Pinpoint the cell where the given text exists, returning its [X, Y] midpoint coordinate. 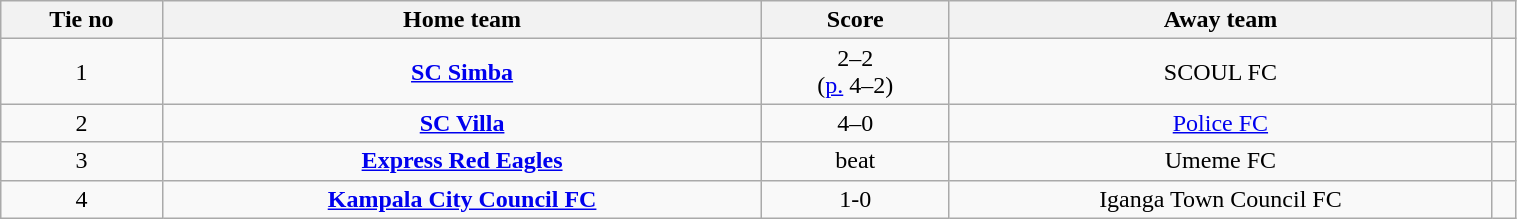
1 [82, 72]
4–0 [856, 123]
Home team [462, 20]
3 [82, 161]
2 [82, 123]
2–2 (p. 4–2) [856, 72]
beat [856, 161]
Tie no [82, 20]
Iganga Town Council FC [1221, 199]
SC Villa [462, 123]
1-0 [856, 199]
Away team [1221, 20]
Umeme FC [1221, 161]
Kampala City Council FC [462, 199]
SCOUL FC [1221, 72]
Express Red Eagles [462, 161]
Score [856, 20]
4 [82, 199]
Police FC [1221, 123]
SC Simba [462, 72]
